Identify which cell holds the provided text, then report its [x, y] central coordinate. 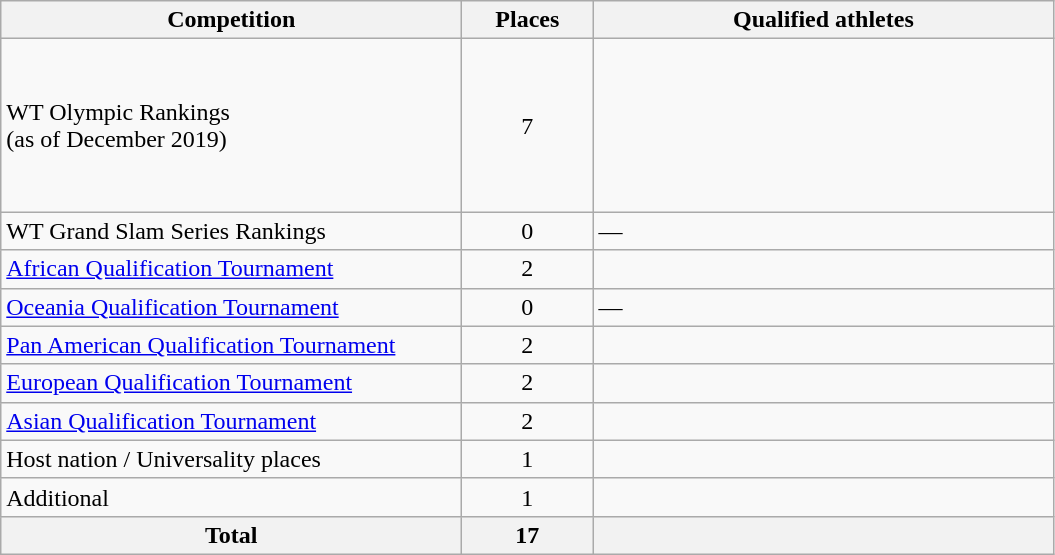
Places [528, 20]
WT Grand Slam Series Rankings [232, 231]
European Qualification Tournament [232, 383]
7 [528, 126]
17 [528, 535]
Asian Qualification Tournament [232, 421]
Host nation / Universality places [232, 459]
African Qualification Tournament [232, 269]
Additional [232, 497]
Competition [232, 20]
Qualified athletes [824, 20]
Pan American Qualification Tournament [232, 345]
Total [232, 535]
WT Olympic Rankings(as of December 2019) [232, 126]
Oceania Qualification Tournament [232, 307]
